Extract the [X, Y] coordinate from the center of the cell holding the provided text.  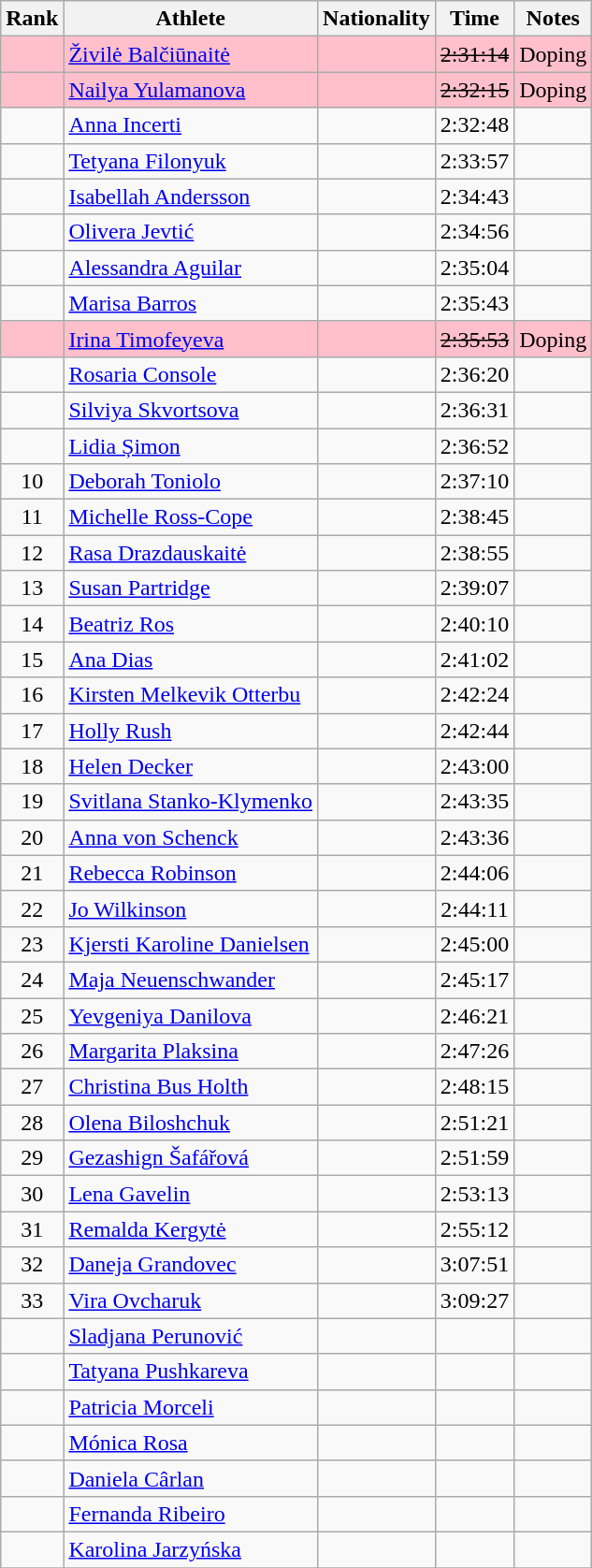
24 [32, 980]
Beatriz Ros [191, 624]
Sladjana Perunović [191, 1336]
Michelle Ross-Cope [191, 517]
23 [32, 944]
Olena Biloshchuk [191, 1123]
2:43:35 [474, 802]
2:39:07 [474, 588]
Kirsten Melkevik Otterbu [191, 695]
2:44:11 [474, 908]
Jo Wilkinson [191, 908]
Rank [32, 19]
31 [32, 1229]
Athlete [191, 19]
Tetyana Filonyuk [191, 161]
2:33:57 [474, 161]
Lidia Șimon [191, 446]
Irina Timofeyeva [191, 339]
Rebecca Robinson [191, 873]
Yevgeniya Danilova [191, 1015]
Maja Neuenschwander [191, 980]
3:07:51 [474, 1265]
Susan Partridge [191, 588]
Marisa Barros [191, 303]
2:51:21 [474, 1123]
Ana Dias [191, 660]
Silviya Skvortsova [191, 410]
19 [32, 802]
Anna von Schenck [191, 837]
Isabellah Andersson [191, 196]
2:53:13 [474, 1194]
Gezashign Šafářová [191, 1158]
Karolina Jarzyńska [191, 1549]
Christina Bus Holth [191, 1087]
Olivera Jevtić [191, 232]
26 [32, 1052]
Lena Gavelin [191, 1194]
2:32:48 [474, 125]
2:48:15 [474, 1087]
Nailya Yulamanova [191, 90]
20 [32, 837]
12 [32, 553]
Kjersti Karoline Danielsen [191, 944]
2:37:10 [474, 482]
2:41:02 [474, 660]
2:36:31 [474, 410]
2:51:59 [474, 1158]
2:45:17 [474, 980]
2:43:00 [474, 766]
Anna Incerti [191, 125]
2:46:21 [474, 1015]
Svitlana Stanko-Klymenko [191, 802]
29 [32, 1158]
2:34:43 [474, 196]
2:38:45 [474, 517]
Rosaria Console [191, 374]
13 [32, 588]
2:36:20 [474, 374]
2:42:24 [474, 695]
Fernanda Ribeiro [191, 1514]
2:55:12 [474, 1229]
2:42:44 [474, 731]
2:34:56 [474, 232]
2:35:04 [474, 268]
Deborah Toniolo [191, 482]
Margarita Plaksina [191, 1052]
2:45:00 [474, 944]
Holly Rush [191, 731]
2:31:14 [474, 54]
Remalda Kergytė [191, 1229]
2:43:36 [474, 837]
2:44:06 [474, 873]
2:47:26 [474, 1052]
Notes [554, 19]
2:35:53 [474, 339]
17 [32, 731]
28 [32, 1123]
21 [32, 873]
18 [32, 766]
22 [32, 908]
Živilė Balčiūnaitė [191, 54]
15 [32, 660]
2:36:52 [474, 446]
14 [32, 624]
Time [474, 19]
Vira Ovcharuk [191, 1300]
Tatyana Pushkareva [191, 1372]
16 [32, 695]
3:09:27 [474, 1300]
32 [32, 1265]
11 [32, 517]
25 [32, 1015]
2:35:43 [474, 303]
30 [32, 1194]
Patricia Morceli [191, 1407]
2:38:55 [474, 553]
10 [32, 482]
33 [32, 1300]
Rasa Drazdauskaitė [191, 553]
Helen Decker [191, 766]
27 [32, 1087]
Daniela Cârlan [191, 1478]
Mónica Rosa [191, 1443]
Alessandra Aguilar [191, 268]
Nationality [377, 19]
Daneja Grandovec [191, 1265]
2:40:10 [474, 624]
2:32:15 [474, 90]
